Search for the cell housing the specified text and yield its (x, y) center coordinate. 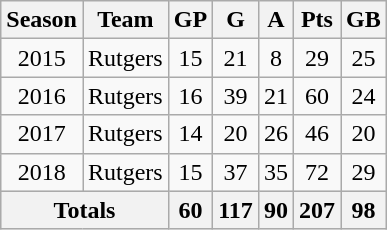
35 (276, 172)
A (276, 20)
25 (363, 58)
GP (190, 20)
16 (190, 96)
117 (236, 210)
GB (363, 20)
72 (316, 172)
37 (236, 172)
Pts (316, 20)
2018 (42, 172)
46 (316, 134)
Team (125, 20)
2016 (42, 96)
26 (276, 134)
24 (363, 96)
Totals (84, 210)
Season (42, 20)
90 (276, 210)
G (236, 20)
2015 (42, 58)
207 (316, 210)
39 (236, 96)
98 (363, 210)
8 (276, 58)
2017 (42, 134)
14 (190, 134)
